From the cell containing the given text, extract its center point as [X, Y] coordinate. 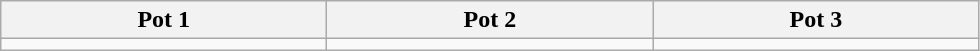
Pot 2 [490, 20]
Pot 1 [164, 20]
Pot 3 [816, 20]
